Find where the given text appears and provide that cell's center as (X, Y) coordinate. 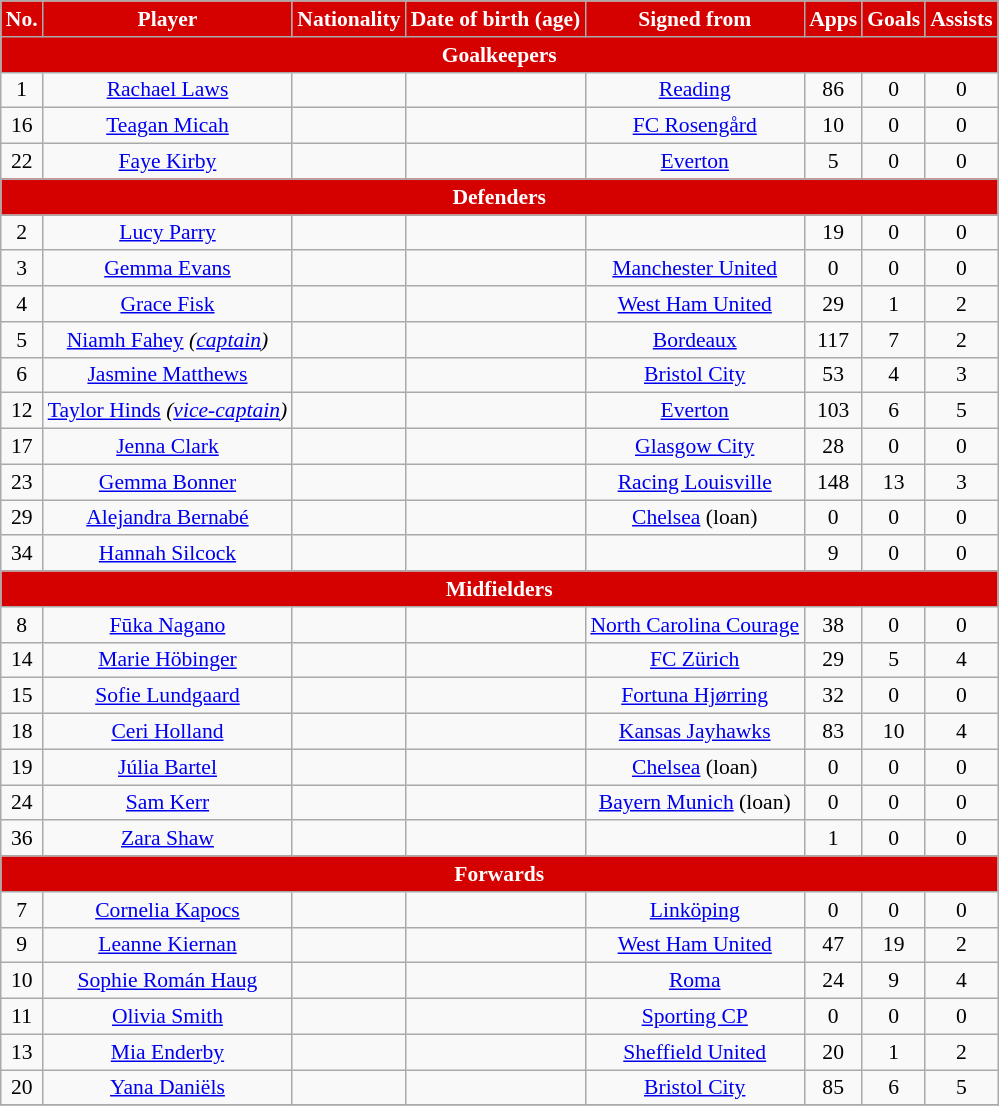
Gemma Bonner (168, 482)
Cornelia Kapocs (168, 910)
34 (22, 554)
103 (833, 411)
83 (833, 732)
Sheffield United (694, 1052)
Júlia Bartel (168, 767)
12 (22, 411)
Player (168, 19)
Alejandra Bernabé (168, 518)
Racing Louisville (694, 482)
14 (22, 660)
Leanne Kiernan (168, 945)
Sporting CP (694, 1017)
Date of birth (age) (496, 19)
Defenders (500, 197)
8 (22, 625)
11 (22, 1017)
No. (22, 19)
17 (22, 447)
Glasgow City (694, 447)
117 (833, 340)
Fortuna Hjørring (694, 696)
Olivia Smith (168, 1017)
Gemma Evans (168, 269)
North Carolina Courage (694, 625)
Marie Höbinger (168, 660)
Hannah Silcock (168, 554)
FC Zürich (694, 660)
148 (833, 482)
Goals (894, 19)
Apps (833, 19)
Sam Kerr (168, 803)
Kansas Jayhawks (694, 732)
85 (833, 1088)
Midfielders (500, 589)
Sophie Román Haug (168, 981)
Taylor Hinds (vice-captain) (168, 411)
Linköping (694, 910)
Ceri Holland (168, 732)
Teagan Micah (168, 126)
Fūka Nagano (168, 625)
Mia Enderby (168, 1052)
15 (22, 696)
53 (833, 375)
86 (833, 90)
Bordeaux (694, 340)
Manchester United (694, 269)
Rachael Laws (168, 90)
Roma (694, 981)
47 (833, 945)
Signed from (694, 19)
36 (22, 839)
22 (22, 162)
16 (22, 126)
Forwards (500, 874)
38 (833, 625)
Bayern Munich (loan) (694, 803)
32 (833, 696)
Assists (962, 19)
28 (833, 447)
Sofie Lundgaard (168, 696)
Nationality (348, 19)
18 (22, 732)
Zara Shaw (168, 839)
Jenna Clark (168, 447)
Lucy Parry (168, 233)
Grace Fisk (168, 304)
Niamh Fahey (captain) (168, 340)
FC Rosengård (694, 126)
Reading (694, 90)
Jasmine Matthews (168, 375)
Faye Kirby (168, 162)
Goalkeepers (500, 55)
23 (22, 482)
Yana Daniëls (168, 1088)
